Output the [x, y] coordinate of the center of the cell containing the given text.  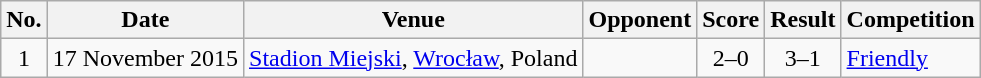
3–1 [803, 58]
Friendly [910, 58]
Competition [910, 20]
No. [24, 20]
Score [731, 20]
Date [145, 20]
17 November 2015 [145, 58]
2–0 [731, 58]
Result [803, 20]
1 [24, 58]
Venue [414, 20]
Opponent [640, 20]
Stadion Miejski, Wrocław, Poland [414, 58]
